Return the [x, y] coordinate for the center point of the cell that contains the specified text.  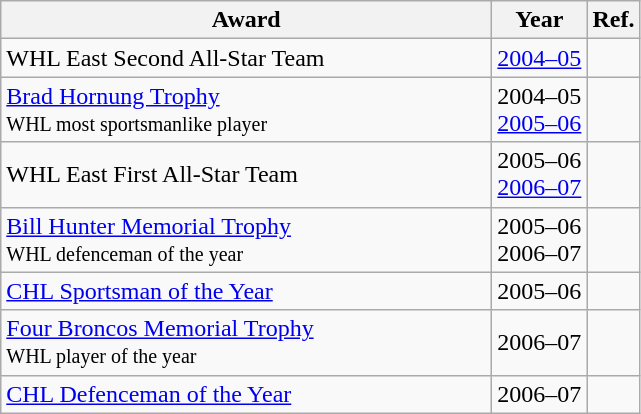
CHL Defenceman of the Year [246, 394]
CHL Sportsman of the Year [246, 291]
Award [246, 20]
Brad Hornung TrophyWHL most sportsmanlike player [246, 110]
WHL East Second All-Star Team [246, 58]
2004–05 [540, 58]
Year [540, 20]
Bill Hunter Memorial TrophyWHL defenceman of the year [246, 240]
2004–052005–06 [540, 110]
Four Broncos Memorial TrophyWHL player of the year [246, 342]
2005–06 [540, 291]
Ref. [614, 20]
WHL East First All-Star Team [246, 174]
